Extract the (X, Y) coordinate from the center of the cell holding the provided text.  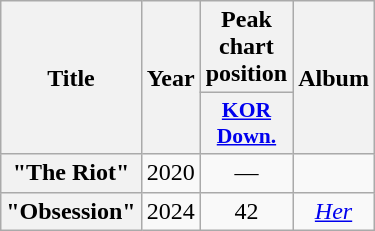
42 (246, 211)
Year (170, 78)
— (246, 173)
Title (71, 78)
Peak chart position (246, 47)
2024 (170, 211)
2020 (170, 173)
"Obsession" (71, 211)
"The Riot" (71, 173)
Her (334, 211)
KORDown. (246, 124)
Album (334, 78)
